Locate the cell with the specified text and output its [X, Y] center coordinate. 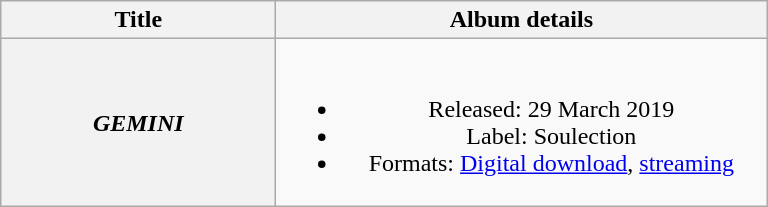
Album details [522, 20]
GEMINI [138, 122]
Title [138, 20]
Released: 29 March 2019Label: SoulectionFormats: Digital download, streaming [522, 122]
